Provide the [X, Y] coordinate of the cell's center where the given text is located.  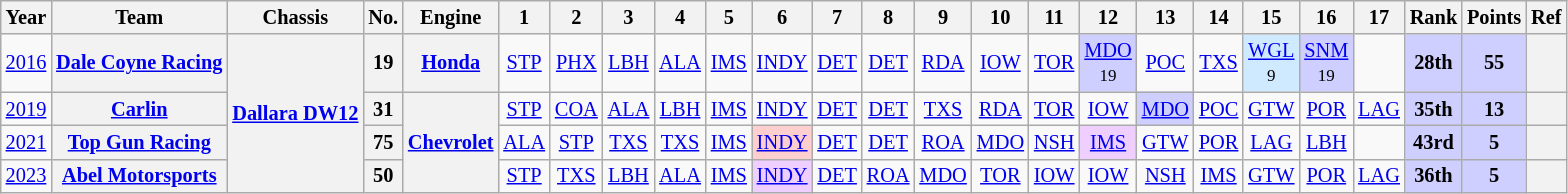
55 [1494, 63]
16 [1326, 17]
7 [836, 17]
19 [383, 63]
2021 [26, 142]
Carlin [139, 109]
8 [888, 17]
SNM19 [1326, 63]
Engine [450, 17]
35th [1434, 109]
Year [26, 17]
17 [1379, 17]
Abel Motorsports [139, 176]
14 [1218, 17]
2 [576, 17]
2023 [26, 176]
Top Gun Racing [139, 142]
36th [1434, 176]
Chassis [295, 17]
1 [524, 17]
Points [1494, 17]
11 [1054, 17]
Team [139, 17]
10 [1000, 17]
2016 [26, 63]
Chevrolet [450, 142]
WGL9 [1271, 63]
4 [680, 17]
12 [1108, 17]
Ref [1546, 17]
MDO19 [1108, 63]
6 [782, 17]
9 [942, 17]
COA [576, 109]
PHX [576, 63]
50 [383, 176]
Dallara DW12 [295, 114]
31 [383, 109]
Dale Coyne Racing [139, 63]
2019 [26, 109]
15 [1271, 17]
No. [383, 17]
3 [629, 17]
75 [383, 142]
28th [1434, 63]
Honda [450, 63]
Rank [1434, 17]
43rd [1434, 142]
